Return the [x, y] coordinate for the center point of the cell that contains the specified text.  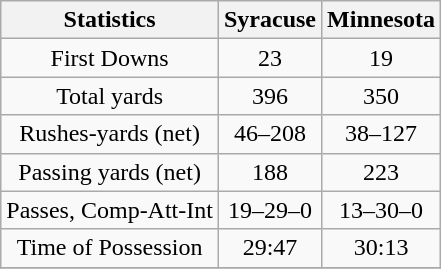
30:13 [382, 248]
350 [382, 96]
First Downs [110, 58]
Passes, Comp-Att-Int [110, 210]
Rushes-yards (net) [110, 134]
38–127 [382, 134]
46–208 [270, 134]
396 [270, 96]
Time of Possession [110, 248]
Minnesota [382, 20]
13–30–0 [382, 210]
Total yards [110, 96]
19–29–0 [270, 210]
188 [270, 172]
223 [382, 172]
29:47 [270, 248]
19 [382, 58]
Statistics [110, 20]
Syracuse [270, 20]
23 [270, 58]
Passing yards (net) [110, 172]
